Find where the given text appears and provide that cell's center as (x, y) coordinate. 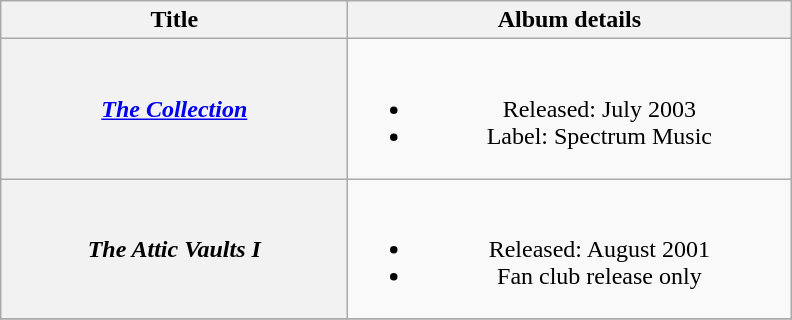
Released: August 2001Fan club release only (570, 249)
Album details (570, 20)
The Attic Vaults I (174, 249)
The Collection (174, 109)
Title (174, 20)
Released: July 2003Label: Spectrum Music (570, 109)
